Output the [x, y] coordinate of the center of the cell containing the given text.  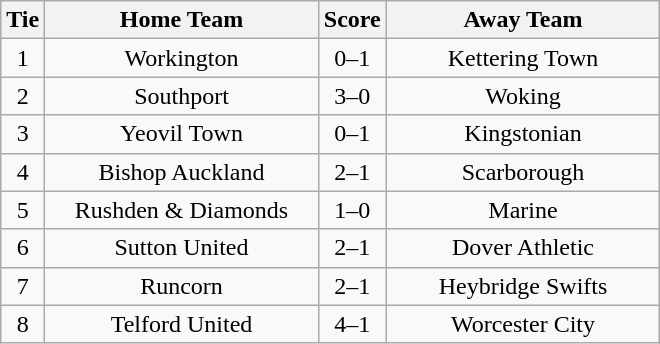
Away Team [523, 20]
4–1 [352, 324]
6 [23, 248]
4 [23, 172]
8 [23, 324]
Rushden & Diamonds [182, 210]
Worcester City [523, 324]
Dover Athletic [523, 248]
Southport [182, 96]
Workington [182, 58]
Home Team [182, 20]
Score [352, 20]
2 [23, 96]
Bishop Auckland [182, 172]
7 [23, 286]
Yeovil Town [182, 134]
Woking [523, 96]
Telford United [182, 324]
Scarborough [523, 172]
Kingstonian [523, 134]
Sutton United [182, 248]
Runcorn [182, 286]
Tie [23, 20]
3–0 [352, 96]
Heybridge Swifts [523, 286]
1–0 [352, 210]
3 [23, 134]
Marine [523, 210]
5 [23, 210]
Kettering Town [523, 58]
1 [23, 58]
